Scan for the cell matching the given text and deliver its (x, y) coordinate at center. 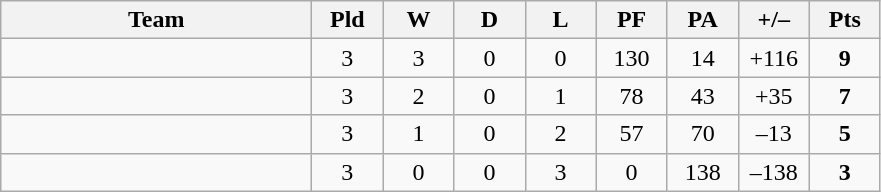
43 (702, 96)
W (418, 20)
PA (702, 20)
+116 (774, 58)
–138 (774, 172)
Team (156, 20)
70 (702, 134)
14 (702, 58)
D (490, 20)
Pts (844, 20)
78 (632, 96)
57 (632, 134)
+/– (774, 20)
138 (702, 172)
5 (844, 134)
130 (632, 58)
Pld (348, 20)
PF (632, 20)
–13 (774, 134)
+35 (774, 96)
7 (844, 96)
9 (844, 58)
L (560, 20)
